Pinpoint the cell where the given text exists, returning its (X, Y) midpoint coordinate. 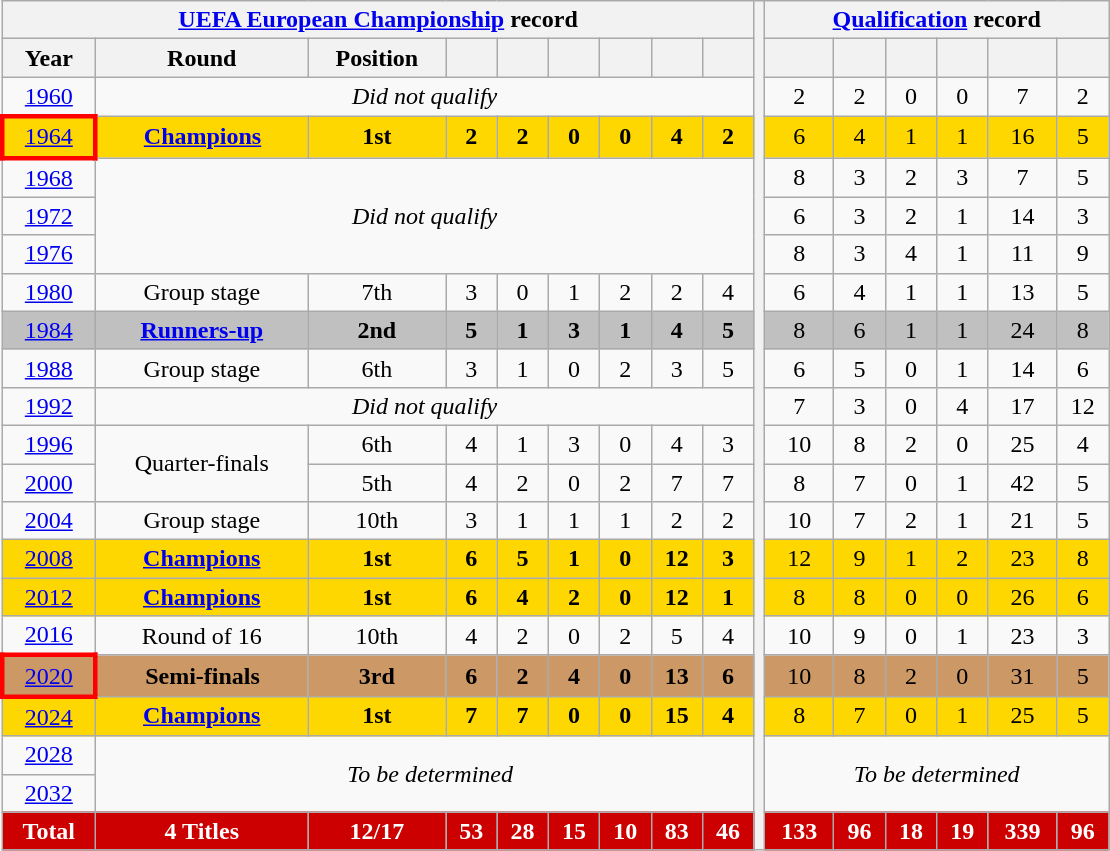
Semi-finals (202, 676)
11 (1022, 254)
2032 (48, 793)
2nd (376, 330)
1988 (48, 368)
1984 (48, 330)
46 (728, 831)
18 (910, 831)
1972 (48, 216)
16 (1022, 136)
1980 (48, 292)
2008 (48, 559)
2004 (48, 521)
2012 (48, 597)
1960 (48, 97)
21 (1022, 521)
1996 (48, 444)
Runners-up (202, 330)
133 (800, 831)
3rd (376, 676)
Qualification record (937, 20)
Position (376, 58)
26 (1022, 597)
339 (1022, 831)
24 (1022, 330)
42 (1022, 483)
5th (376, 483)
83 (676, 831)
28 (522, 831)
1964 (48, 136)
31 (1022, 676)
2000 (48, 483)
Round of 16 (202, 636)
7th (376, 292)
1968 (48, 178)
4 Titles (202, 831)
Round (202, 58)
2028 (48, 755)
UEFA European Championship record (378, 20)
Year (48, 58)
53 (472, 831)
Quarter-finals (202, 463)
12/17 (376, 831)
2024 (48, 716)
2016 (48, 636)
1992 (48, 406)
1976 (48, 254)
17 (1022, 406)
Total (48, 831)
2020 (48, 676)
19 (962, 831)
